Capture the cell that displays the provided text and extract its [X, Y] central coordinate. 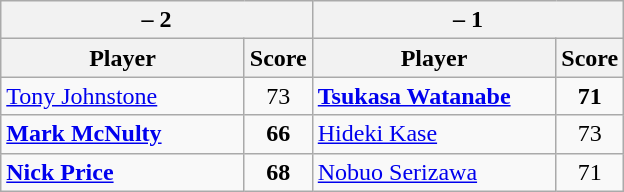
Hideki Kase [434, 134]
– 2 [157, 20]
66 [278, 134]
– 1 [468, 20]
68 [278, 172]
Tony Johnstone [123, 96]
Nobuo Serizawa [434, 172]
Tsukasa Watanabe [434, 96]
Mark McNulty [123, 134]
Nick Price [123, 172]
